Determine the [X, Y] coordinate at the center of the cell enclosing the given text.  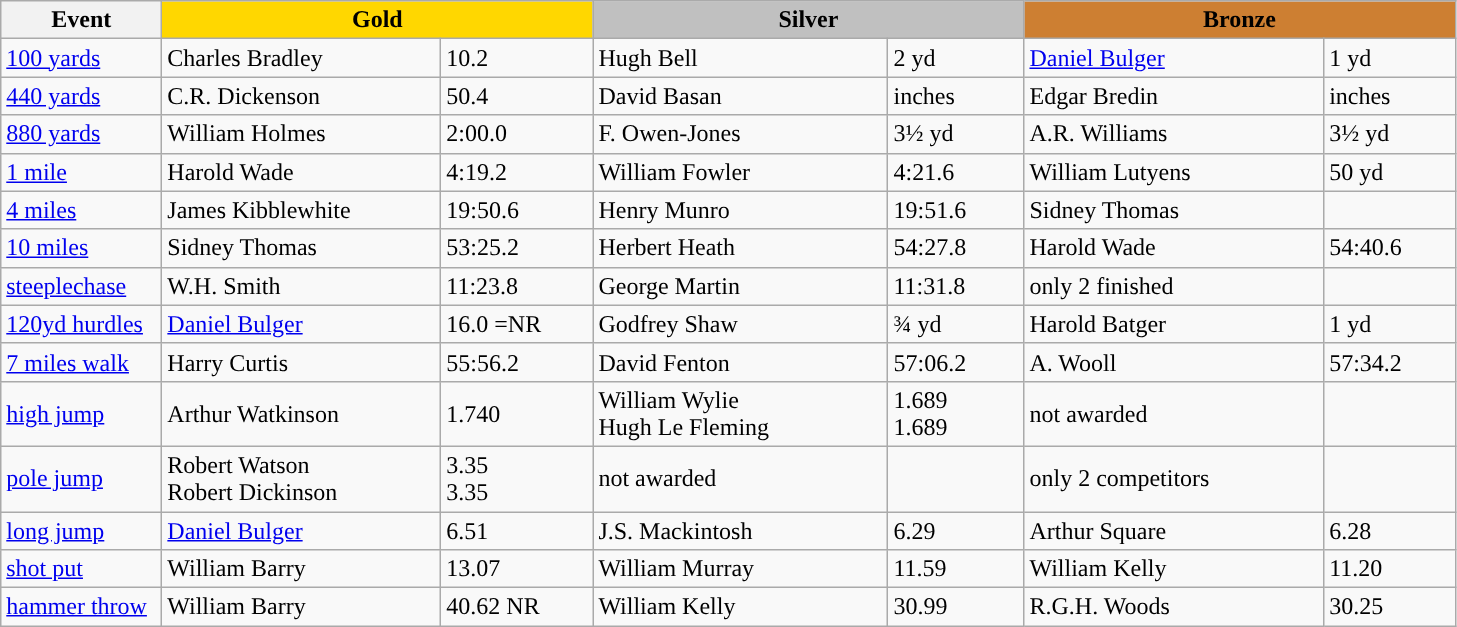
Arthur Square [1174, 531]
11:31.8 [956, 286]
W.H. Smith [302, 286]
54:27.8 [956, 248]
100 yards [82, 58]
Hugh Bell [740, 58]
F. Owen-Jones [740, 134]
19:50.6 [517, 210]
4 miles [82, 210]
13.07 [517, 569]
57:06.2 [956, 362]
19:51.6 [956, 210]
6.29 [956, 531]
Edgar Bredin [1174, 96]
2:00.0 [517, 134]
C.R. Dickenson [302, 96]
4:21.6 [956, 172]
57:34.2 [1390, 362]
16.0 =NR [517, 324]
440 yards [82, 96]
4:19.2 [517, 172]
William Fowler [740, 172]
11:23.8 [517, 286]
120yd hurdles [82, 324]
Godfrey Shaw [740, 324]
A.R. Williams [1174, 134]
only 2 finished [1174, 286]
55:56.2 [517, 362]
11.59 [956, 569]
Bronze [1240, 20]
only 2 competitors [1174, 478]
James Kibblewhite [302, 210]
30.99 [956, 607]
pole jump [82, 478]
11.20 [1390, 569]
William Lutyens [1174, 172]
54:40.6 [1390, 248]
high jump [82, 414]
10 miles [82, 248]
880 yards [82, 134]
6.28 [1390, 531]
7 miles walk [82, 362]
10.2 [517, 58]
hammer throw [82, 607]
Silver [808, 20]
6.51 [517, 531]
R.G.H. Woods [1174, 607]
53:25.2 [517, 248]
David Fenton [740, 362]
Event [82, 20]
Herbert Heath [740, 248]
30.25 [1390, 607]
George Martin [740, 286]
1 mile [82, 172]
William Wylie Hugh Le Fleming [740, 414]
long jump [82, 531]
shot put [82, 569]
1.6891.689 [956, 414]
A. Wooll [1174, 362]
William Holmes [302, 134]
Harold Batger [1174, 324]
50 yd [1390, 172]
William Murray [740, 569]
¾ yd [956, 324]
David Basan [740, 96]
steeplechase [82, 286]
Gold [378, 20]
Charles Bradley [302, 58]
Robert WatsonRobert Dickinson [302, 478]
50.4 [517, 96]
1.740 [517, 414]
Harry Curtis [302, 362]
J.S. Mackintosh [740, 531]
2 yd [956, 58]
Henry Munro [740, 210]
3.353.35 [517, 478]
40.62 NR [517, 607]
Arthur Watkinson [302, 414]
